Provide the [x, y] coordinate of the cell's center where the given text is located.  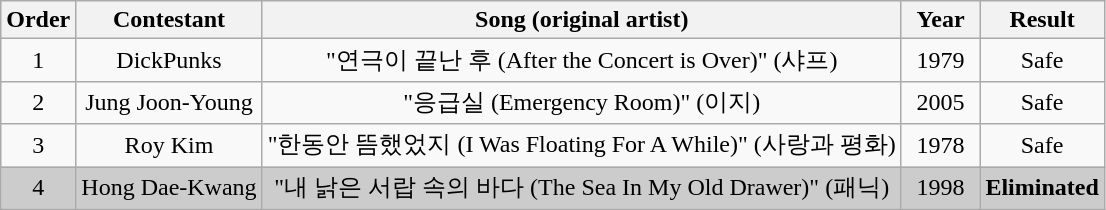
Jung Joon-Young [169, 102]
1978 [940, 146]
Contestant [169, 20]
DickPunks [169, 60]
3 [38, 146]
2005 [940, 102]
Song (original artist) [582, 20]
1998 [940, 188]
"응급실 (Emergency Room)" (이지) [582, 102]
Eliminated [1042, 188]
1 [38, 60]
1979 [940, 60]
Roy Kim [169, 146]
Year [940, 20]
Order [38, 20]
2 [38, 102]
"한동안 뜸했었지 (I Was Floating For A While)" (사랑과 평화) [582, 146]
4 [38, 188]
"내 낡은 서랍 속의 바다 (The Sea In My Old Drawer)" (패닉) [582, 188]
Hong Dae-Kwang [169, 188]
Result [1042, 20]
"연극이 끝난 후 (After the Concert is Over)" (샤프) [582, 60]
